For the text-containing cell, return its midpoint in [X, Y] coordinate format. 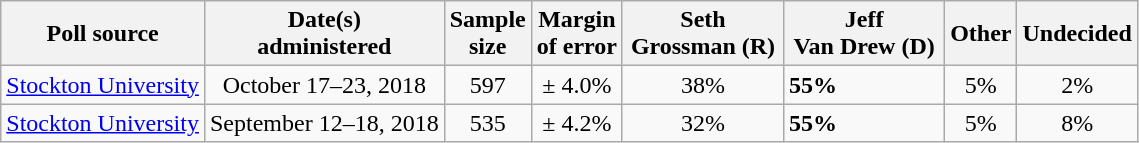
38% [702, 85]
597 [488, 85]
Other [981, 34]
± 4.0% [576, 85]
September 12–18, 2018 [324, 123]
Poll source [103, 34]
8% [1077, 123]
Undecided [1077, 34]
October 17–23, 2018 [324, 85]
Jeff Van Drew (D) [864, 34]
Marginof error [576, 34]
SethGrossman (R) [702, 34]
Date(s)administered [324, 34]
± 4.2% [576, 123]
32% [702, 123]
Samplesize [488, 34]
535 [488, 123]
2% [1077, 85]
